Search for the cell housing the specified text and yield its [x, y] center coordinate. 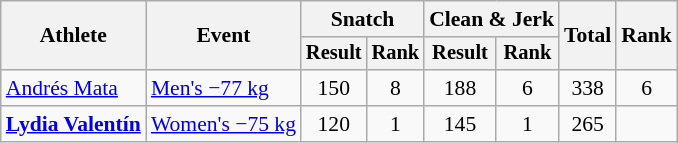
8 [396, 88]
Total [588, 36]
145 [460, 124]
Snatch [362, 19]
Event [224, 36]
Men's −77 kg [224, 88]
Clean & Jerk [492, 19]
Women's −75 kg [224, 124]
Andrés Mata [74, 88]
150 [334, 88]
188 [460, 88]
265 [588, 124]
120 [334, 124]
Lydia Valentín [74, 124]
Athlete [74, 36]
338 [588, 88]
